Extract the (x, y) coordinate from the center of the cell holding the provided text.  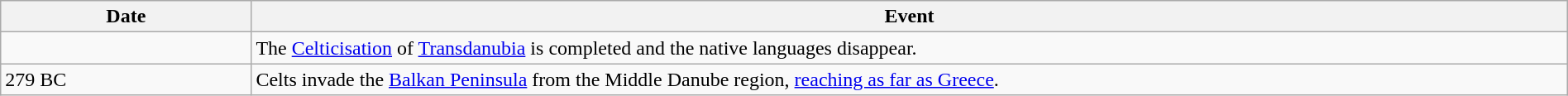
279 BC (126, 79)
Date (126, 17)
The Celticisation of Transdanubia is completed and the native languages disappear. (910, 48)
Celts invade the Balkan Peninsula from the Middle Danube region, reaching as far as Greece. (910, 79)
Event (910, 17)
